Pinpoint the cell where the given text exists, returning its [X, Y] midpoint coordinate. 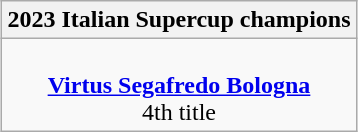
2023 Italian Supercup champions [179, 20]
Virtus Segafredo Bologna 4th title [179, 85]
